Return [x, y] of the center of cell containing provided text 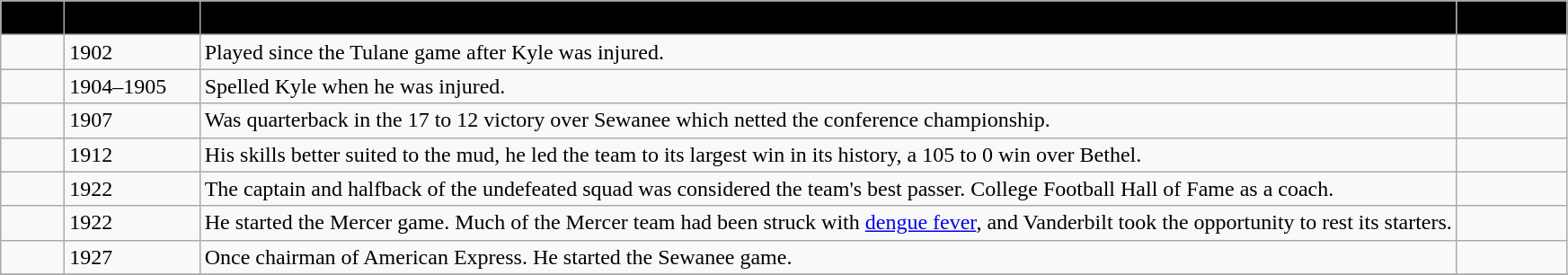
1904–1905 [132, 86]
The captain and halfback of the undefeated squad was considered the team's best passer. College Football Hall of Fame as a coach. [828, 189]
He started the Mercer game. Much of the Mercer team had been struck with dengue fever, and Vanderbilt took the opportunity to rest its starters. [828, 223]
1902 [132, 52]
References [1511, 18]
Was quarterback in the 17 to 12 victory over Sewanee which netted the conference championship. [828, 120]
Spelled Kyle when he was injured. [828, 86]
Played since the Tulane game after Kyle was injured. [828, 52]
Name [32, 18]
Years Started [132, 18]
1907 [132, 120]
1912 [132, 155]
Once chairman of American Express. He started the Sewanee game. [828, 257]
Notability [828, 18]
His skills better suited to the mud, he led the team to its largest win in its history, a 105 to 0 win over Bethel. [828, 155]
1927 [132, 257]
